For the text-containing cell, return its midpoint in (x, y) coordinate format. 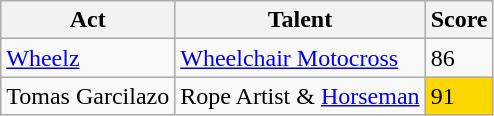
86 (459, 58)
Act (88, 20)
Score (459, 20)
Rope Artist & Horseman (300, 96)
91 (459, 96)
Wheelchair Motocross (300, 58)
Talent (300, 20)
Wheelz (88, 58)
Tomas Garcilazo (88, 96)
